Return [x, y] of the center of cell containing provided text 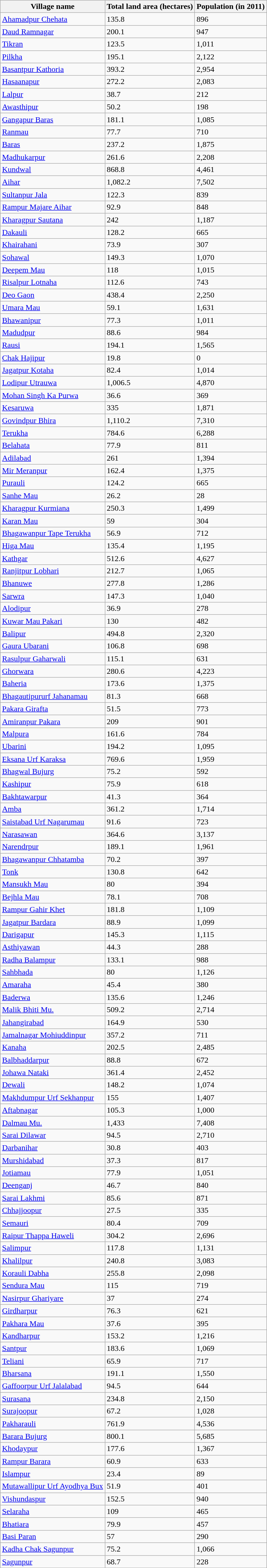
Basantpur Kathoria [53, 69]
76.3 [150, 1311]
712 [231, 533]
1,407 [231, 1098]
Madhukarpur [53, 157]
2,485 [231, 1047]
Sahbhada [53, 972]
Bhagawanpur Chhatamba [53, 859]
56.9 [150, 533]
Kesaruwa [53, 408]
1,187 [231, 220]
Balipur [53, 634]
393.2 [150, 69]
1,126 [231, 972]
1,082.2 [150, 182]
Amiranpur Pakara [53, 721]
Pakhara Mau [53, 1323]
Sendura Mau [53, 1286]
65.9 [150, 1361]
868.8 [150, 170]
Makhdumpur Urf Sekhanpur [53, 1098]
Kundwal [53, 170]
Lalpur [53, 94]
784.6 [150, 433]
364 [231, 797]
Khodaypur [53, 1449]
Kathgar [53, 558]
Surasana [53, 1399]
Kuwar Mau Pakari [53, 621]
1,115 [231, 934]
Ubarini [53, 746]
1,109 [231, 909]
261 [150, 458]
147.3 [150, 596]
27.5 [150, 1211]
618 [231, 784]
Kharagpur Kurmiana [53, 508]
Mohan Singh Ka Purwa [53, 395]
Sultanpur Jala [53, 195]
1,714 [231, 809]
278 [231, 609]
6,288 [231, 433]
7,502 [231, 182]
Balbhaddarpur [53, 1060]
Bhanuwe [53, 584]
89 [231, 1474]
Khalilpur [53, 1261]
711 [231, 1035]
4,627 [231, 558]
1,216 [231, 1336]
115.1 [150, 659]
403 [231, 1148]
212 [231, 94]
59 [150, 521]
57 [150, 1536]
122.3 [150, 195]
Aihar [53, 182]
200.1 [150, 32]
Deepem Mau [53, 270]
Village name [53, 7]
Tonk [53, 872]
135.4 [150, 546]
280.6 [150, 671]
1,069 [231, 1348]
88.9 [150, 922]
Hasaanapur [53, 82]
Bejhla Mau [53, 897]
817 [231, 1160]
194.2 [150, 746]
130.8 [150, 872]
642 [231, 872]
Sohawal [53, 257]
Basi Paran [53, 1536]
2,250 [231, 295]
277.8 [150, 584]
395 [231, 1323]
30.8 [150, 1148]
2,150 [231, 1399]
0 [231, 357]
115 [150, 1286]
37 [150, 1298]
198 [231, 107]
839 [231, 195]
1,074 [231, 1085]
191.1 [150, 1374]
Rampur Majare Aihar [53, 207]
109 [150, 1511]
Terukha [53, 433]
78.1 [150, 897]
592 [231, 772]
Jagatpur Kotaha [53, 370]
234.8 [150, 1399]
Narendrpur [53, 847]
1,028 [231, 1411]
51.5 [150, 709]
Kashipur [53, 784]
672 [231, 1060]
153.2 [150, 1336]
Total land area (hectares) [150, 7]
128.2 [150, 232]
209 [150, 721]
2,208 [231, 157]
Khairahani [53, 245]
743 [231, 282]
2,696 [231, 1236]
19.8 [150, 357]
1,040 [231, 596]
272.2 [150, 82]
1,286 [231, 584]
1,367 [231, 1449]
Higa Mau [53, 546]
708 [231, 897]
984 [231, 332]
1,070 [231, 257]
162.4 [150, 470]
130 [150, 621]
Salimpur [53, 1248]
Sarwra [53, 596]
Korauli Dabha [53, 1273]
Karan Mau [53, 521]
164.9 [150, 1022]
Alodipur [53, 609]
Mir Meranpur [53, 470]
Aftabnagar [53, 1110]
509.2 [150, 1010]
Ranmau [53, 132]
Malik Bhiti Mu. [53, 1010]
Deenganj [53, 1185]
Purauli [53, 483]
237.2 [150, 144]
Dalmau Mu. [53, 1123]
135.6 [150, 997]
1,000 [231, 1110]
118 [150, 270]
195.1 [150, 57]
189.1 [150, 847]
840 [231, 1185]
717 [231, 1361]
Teliani [53, 1361]
Dakauli [53, 232]
4,223 [231, 671]
183.6 [150, 1348]
Dewali [53, 1085]
304 [231, 521]
Bhagwal Bujurg [53, 772]
133.1 [150, 960]
88.8 [150, 1060]
530 [231, 1022]
3,137 [231, 834]
1,875 [231, 144]
117.8 [150, 1248]
1,066 [231, 1549]
79.9 [150, 1524]
1,195 [231, 546]
45.4 [150, 985]
364.6 [150, 834]
Narasawan [53, 834]
Asthiyawan [53, 947]
106.8 [150, 646]
Awasthipur [53, 107]
Islampur [53, 1474]
3,083 [231, 1261]
1,871 [231, 408]
Adilabad [53, 458]
Deo Gaon [53, 295]
149.3 [150, 257]
Radha Balampur [53, 960]
1,006.5 [150, 383]
177.6 [150, 1449]
Vishundaspur [53, 1499]
Ghorwara [53, 671]
1,499 [231, 508]
Gangapur Baras [53, 119]
240.8 [150, 1261]
Jotiamau [53, 1173]
1,246 [231, 997]
82.4 [150, 370]
698 [231, 646]
7,310 [231, 420]
397 [231, 859]
288 [231, 947]
494.8 [150, 634]
4,870 [231, 383]
357.2 [150, 1035]
438.4 [150, 295]
Nasirpur Ghariyare [53, 1298]
811 [231, 445]
Mutawallipur Urf Ayodhya Bux [53, 1486]
135.8 [150, 19]
1,065 [231, 571]
631 [231, 659]
1,433 [150, 1123]
2,083 [231, 82]
Barara Bujurg [53, 1436]
Kharagpur Sautana [53, 220]
Malpura [53, 734]
307 [231, 245]
1,110.2 [150, 420]
28 [231, 496]
988 [231, 960]
36.6 [150, 395]
46.7 [150, 1185]
761.9 [150, 1424]
81.3 [150, 696]
26.2 [150, 496]
212.7 [150, 571]
2,122 [231, 57]
304.2 [150, 1236]
Mansukh Mau [53, 884]
773 [231, 709]
7,408 [231, 1123]
Baheria [53, 684]
38.7 [150, 94]
709 [231, 1223]
457 [231, 1524]
Pilkha [53, 57]
60.9 [150, 1461]
255.8 [150, 1273]
Lodipur Utrauwa [53, 383]
Santpur [53, 1348]
Govindpur Bhira [53, 420]
401 [231, 1486]
Bharsana [53, 1374]
Chak Hajipur [53, 357]
77.3 [150, 320]
1,015 [231, 270]
181.1 [150, 119]
Daud Ramnagar [53, 32]
871 [231, 1198]
512.6 [150, 558]
784 [231, 734]
Amba [53, 809]
44.3 [150, 947]
152.5 [150, 1499]
482 [231, 621]
Eksana Urf Karaksa [53, 759]
80.4 [150, 1223]
644 [231, 1386]
194.1 [150, 345]
361.2 [150, 809]
41.3 [150, 797]
274 [231, 1298]
Madudpur [53, 332]
50.2 [150, 107]
Jahangirabad [53, 1022]
633 [231, 1461]
719 [231, 1286]
Raipur Thappa Haweli [53, 1236]
2,452 [231, 1072]
Bhagautipururf Jahanamau [53, 696]
Darigapur [53, 934]
1,099 [231, 922]
148.2 [150, 1085]
Bhawanipur [53, 320]
105.3 [150, 1110]
Gaura Ubarani [53, 646]
75.9 [150, 784]
394 [231, 884]
380 [231, 985]
Darbanihar [53, 1148]
Johawa Nataki [53, 1072]
1,131 [231, 1248]
800.1 [150, 1436]
Bhagawanpur Tape Terukha [53, 533]
2,710 [231, 1135]
92.9 [150, 207]
Surajoopur [53, 1411]
Kanaha [53, 1047]
2,954 [231, 69]
Gaffoorpur Urf Jalalabad [53, 1386]
940 [231, 1499]
112.6 [150, 282]
Belahata [53, 445]
Baderwa [53, 997]
2,714 [231, 1010]
70.2 [150, 859]
Pakara Girafta [53, 709]
161.6 [150, 734]
947 [231, 32]
901 [231, 721]
5,685 [231, 1436]
250.3 [150, 508]
Jagatpur Bardara [53, 922]
Girdharpur [53, 1311]
59.1 [150, 307]
769.6 [150, 759]
Sarai Dilawar [53, 1135]
Bakhtawarpur [53, 797]
621 [231, 1311]
145.3 [150, 934]
369 [231, 395]
88.6 [150, 332]
Semauri [53, 1223]
77.7 [150, 132]
1,394 [231, 458]
123.5 [150, 44]
1,959 [231, 759]
Baras [53, 144]
290 [231, 1536]
Pakharauli [53, 1424]
4,461 [231, 170]
68.7 [150, 1561]
4,536 [231, 1424]
848 [231, 207]
155 [150, 1098]
1,095 [231, 746]
1,565 [231, 345]
361.4 [150, 1072]
242 [150, 220]
Sarai Lakhmi [53, 1198]
Risalpur Lotnaha [53, 282]
Ranjitpur Lobhari [53, 571]
Rasulpur Gaharwali [53, 659]
Tikran [53, 44]
668 [231, 696]
Murshidabad [53, 1160]
Saistabad Urf Nagarumau [53, 822]
1,051 [231, 1173]
Rausi [53, 345]
23.4 [150, 1474]
36.9 [150, 609]
85.6 [150, 1198]
2,098 [231, 1273]
Rampur Gahir Khet [53, 909]
Ahamadpur Chehata [53, 19]
173.6 [150, 684]
261.6 [150, 157]
1,961 [231, 847]
Kandharpur [53, 1336]
124.2 [150, 483]
2,320 [231, 634]
896 [231, 19]
465 [231, 1511]
1,550 [231, 1374]
181.8 [150, 909]
37.3 [150, 1160]
Jamalnagar Mohiuddinpur [53, 1035]
Bhatiara [53, 1524]
202.5 [150, 1047]
Umara Mau [53, 307]
710 [231, 132]
Rampur Barara [53, 1461]
Amaraha [53, 985]
Kadha Chak Sagunpur [53, 1549]
73.9 [150, 245]
228 [231, 1561]
37.6 [150, 1323]
51.9 [150, 1486]
Selaraha [53, 1511]
723 [231, 822]
Sanhe Mau [53, 496]
91.6 [150, 822]
1,014 [231, 370]
1,085 [231, 119]
Population (in 2011) [231, 7]
67.2 [150, 1411]
Sagunpur [53, 1561]
Chhajjoopur [53, 1211]
1,631 [231, 307]
